Determine the (X, Y) coordinate at the center of the cell enclosing the given text.  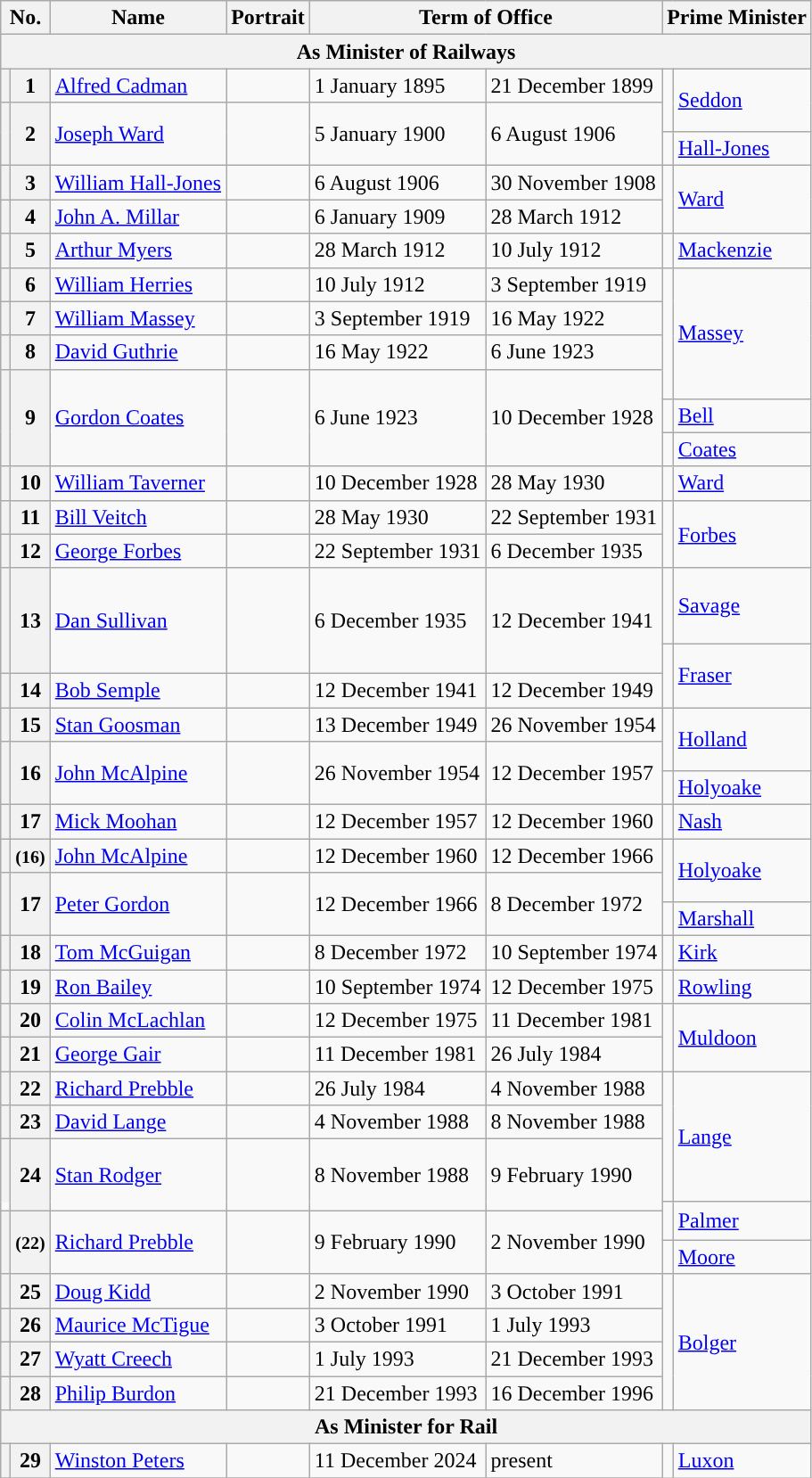
Rowling (742, 987)
Coates (742, 449)
Bolger (742, 1342)
5 (30, 250)
William Massey (137, 318)
(16) (30, 855)
Muldoon (742, 1038)
Gordon Coates (137, 417)
David Lange (137, 1122)
23 (30, 1122)
4 (30, 217)
6 (30, 284)
Doug Kidd (137, 1291)
14 (30, 690)
Bob Semple (137, 690)
Arthur Myers (137, 250)
Mackenzie (742, 250)
Prime Minister (737, 18)
15 (30, 725)
21 December 1899 (574, 86)
Name (137, 18)
12 (30, 551)
21 (30, 1055)
Hall-Jones (742, 149)
25 (30, 1291)
Savage (742, 606)
1 (30, 86)
Stan Goosman (137, 725)
13 December 1949 (398, 725)
Forbes (742, 534)
24 (30, 1175)
Joseph Ward (137, 134)
Kirk (742, 952)
George Gair (137, 1055)
30 November 1908 (574, 183)
Winston Peters (137, 1461)
Tom McGuigan (137, 952)
2 (30, 134)
As Minister of Railways (406, 52)
29 (30, 1461)
Bell (742, 415)
18 (30, 952)
William Herries (137, 284)
George Forbes (137, 551)
Dan Sullivan (137, 620)
Maurice McTigue (137, 1325)
10 (30, 483)
12 December 1949 (574, 690)
Term of Office (485, 18)
Stan Rodger (137, 1175)
Nash (742, 821)
present (574, 1461)
No. (25, 18)
22 (30, 1088)
13 (30, 620)
As Minister for Rail (406, 1427)
Peter Gordon (137, 904)
David Guthrie (137, 352)
8 (30, 352)
5 January 1900 (398, 134)
Bill Veitch (137, 517)
3 (30, 183)
Holland (742, 740)
Palmer (742, 1221)
Massey (742, 333)
16 December 1996 (574, 1393)
Mick Moohan (137, 821)
Ron Bailey (137, 987)
1 January 1895 (398, 86)
7 (30, 318)
11 (30, 517)
Portrait (268, 18)
20 (30, 1021)
Fraser (742, 676)
Philip Burdon (137, 1393)
Marshall (742, 918)
9 (30, 417)
Colin McLachlan (137, 1021)
27 (30, 1359)
28 (30, 1393)
6 January 1909 (398, 217)
Lange (742, 1137)
Moore (742, 1257)
16 (30, 774)
John A. Millar (137, 217)
19 (30, 987)
11 December 2024 (398, 1461)
Alfred Cadman (137, 86)
Luxon (742, 1461)
26 (30, 1325)
Wyatt Creech (137, 1359)
Seddon (742, 100)
(22) (30, 1243)
William Hall-Jones (137, 183)
William Taverner (137, 483)
